Return (X, Y) of the center of cell containing provided text 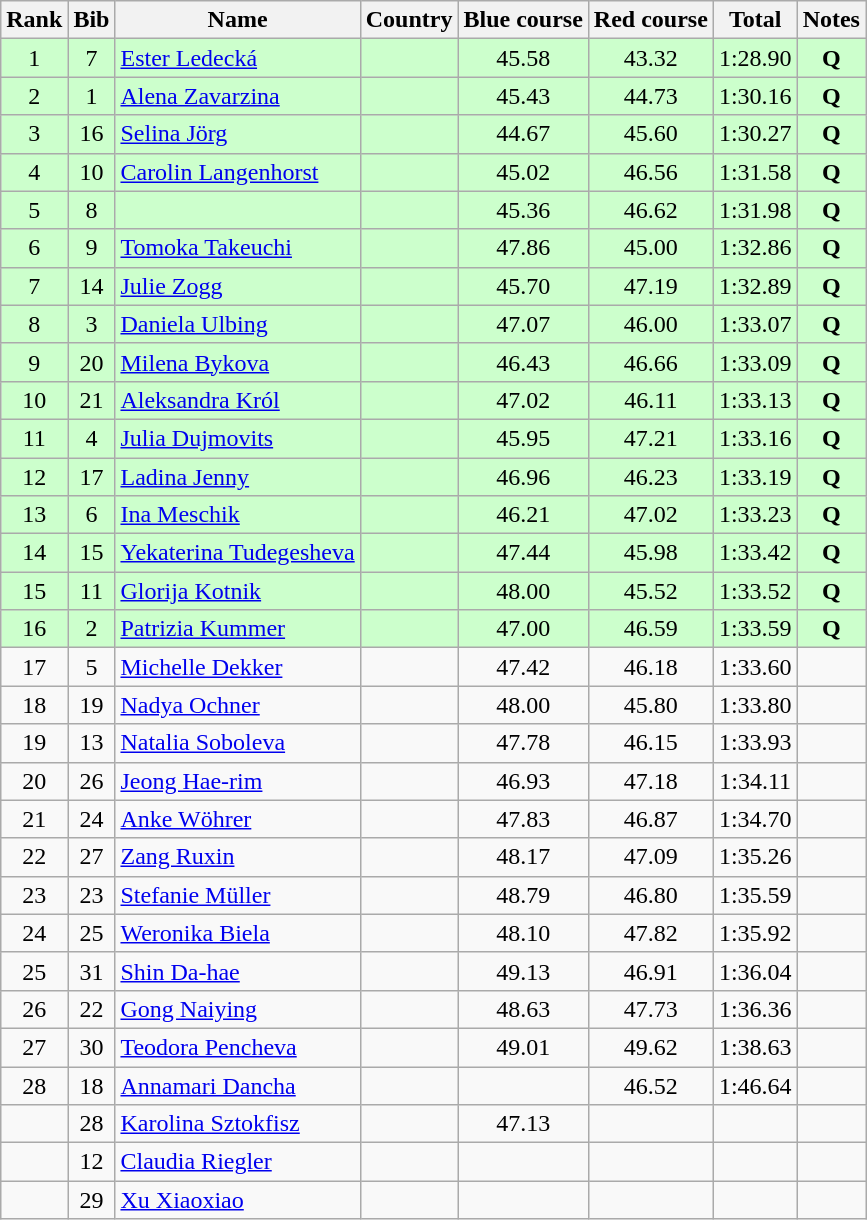
44.73 (650, 96)
46.66 (650, 362)
1:33.52 (755, 591)
Alena Zavarzina (238, 96)
46.62 (650, 210)
47.21 (650, 438)
Stefanie Müller (238, 895)
Jeong Hae-rim (238, 781)
44.67 (523, 134)
Glorija Kotnik (238, 591)
46.96 (523, 477)
46.18 (650, 667)
45.00 (650, 248)
Daniela Ulbing (238, 324)
Carolin Langenhorst (238, 172)
Xu Xiaoxiao (238, 1200)
46.00 (650, 324)
31 (92, 971)
Zang Ruxin (238, 857)
Weronika Biela (238, 933)
1:36.36 (755, 1009)
Name (238, 20)
Selina Jörg (238, 134)
45.98 (650, 553)
1:33.80 (755, 705)
1:33.13 (755, 400)
Michelle Dekker (238, 667)
49.62 (650, 1047)
Julia Dujmovits (238, 438)
46.43 (523, 362)
49.01 (523, 1047)
47.83 (523, 819)
46.23 (650, 477)
1:35.26 (755, 857)
48.17 (523, 857)
1:36.04 (755, 971)
48.10 (523, 933)
Gong Naiying (238, 1009)
1:35.59 (755, 895)
Yekaterina Tudegesheva (238, 553)
1:32.86 (755, 248)
Karolina Sztokfisz (238, 1124)
49.13 (523, 971)
1:33.42 (755, 553)
1:28.90 (755, 58)
46.93 (523, 781)
48.63 (523, 1009)
46.87 (650, 819)
Total (755, 20)
47.42 (523, 667)
Annamari Dancha (238, 1085)
47.86 (523, 248)
47.19 (650, 286)
45.95 (523, 438)
47.09 (650, 857)
Teodora Pencheva (238, 1047)
47.78 (523, 743)
1:33.23 (755, 515)
46.15 (650, 743)
47.82 (650, 933)
45.58 (523, 58)
46.91 (650, 971)
Tomoka Takeuchi (238, 248)
Blue course (523, 20)
45.80 (650, 705)
1:46.64 (755, 1085)
Ladina Jenny (238, 477)
1:33.16 (755, 438)
Red course (650, 20)
Ina Meschik (238, 515)
1:30.16 (755, 96)
Country (409, 20)
48.79 (523, 895)
47.73 (650, 1009)
47.07 (523, 324)
1:33.07 (755, 324)
Aleksandra Król (238, 400)
1:35.92 (755, 933)
46.52 (650, 1085)
46.11 (650, 400)
Milena Bykova (238, 362)
1:34.11 (755, 781)
Ester Ledecká (238, 58)
Claudia Riegler (238, 1162)
45.36 (523, 210)
1:31.58 (755, 172)
47.44 (523, 553)
1:33.93 (755, 743)
45.02 (523, 172)
1:33.60 (755, 667)
1:34.70 (755, 819)
1:33.59 (755, 629)
Julie Zogg (238, 286)
29 (92, 1200)
45.70 (523, 286)
47.13 (523, 1124)
Patrizia Kummer (238, 629)
45.43 (523, 96)
45.52 (650, 591)
46.56 (650, 172)
1:31.98 (755, 210)
1:33.19 (755, 477)
Anke Wöhrer (238, 819)
46.59 (650, 629)
1:38.63 (755, 1047)
47.18 (650, 781)
46.21 (523, 515)
30 (92, 1047)
Shin Da-hae (238, 971)
45.60 (650, 134)
47.00 (523, 629)
Nadya Ochner (238, 705)
1:33.09 (755, 362)
43.32 (650, 58)
Notes (831, 20)
46.80 (650, 895)
Rank (34, 20)
1:30.27 (755, 134)
1:32.89 (755, 286)
Natalia Soboleva (238, 743)
Bib (92, 20)
